Output the (X, Y) coordinate of the center of the cell containing the given text.  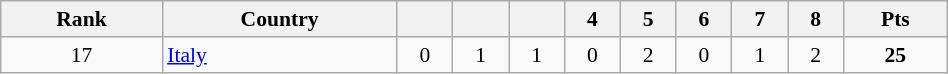
Country (280, 19)
Italy (280, 55)
Rank (82, 19)
5 (648, 19)
6 (704, 19)
17 (82, 55)
25 (895, 55)
Pts (895, 19)
7 (760, 19)
4 (592, 19)
8 (816, 19)
